Return (X, Y) of the center of cell containing provided text 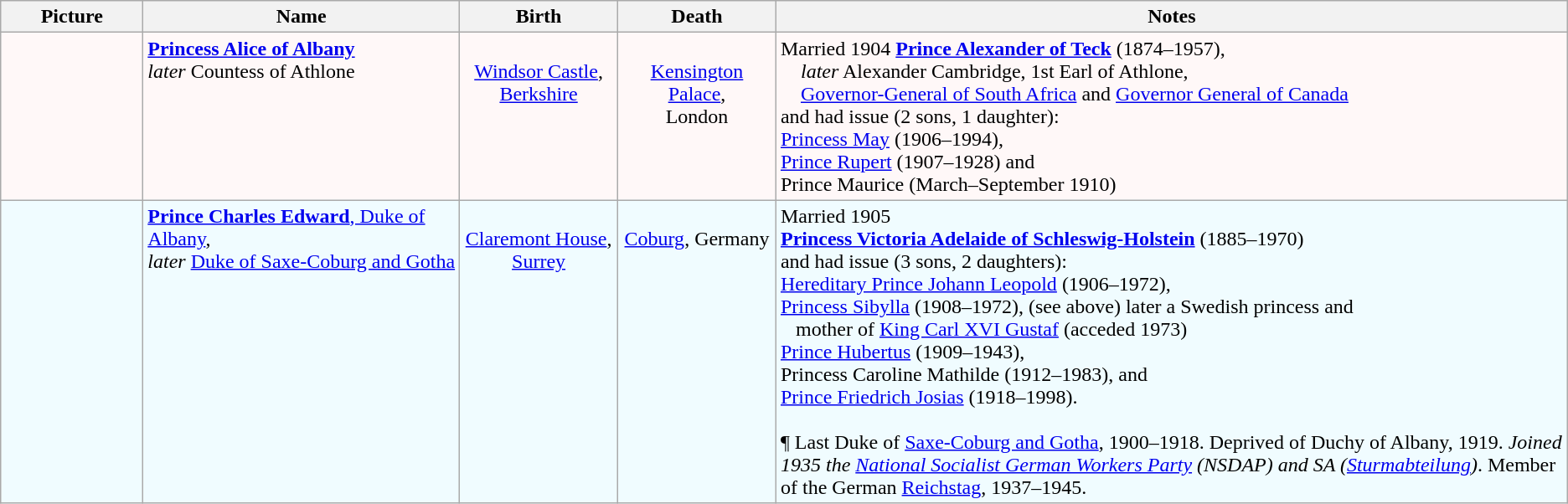
Picture (72, 17)
Claremont House, Surrey (539, 352)
Birth (539, 17)
Kensington Palace, London (697, 116)
Princess Alice of Albanylater Countess of Athlone (302, 116)
Name (302, 17)
Windsor Castle, Berkshire (539, 116)
Death (697, 17)
Notes (1171, 17)
Coburg, Germany (697, 352)
Prince Charles Edward, Duke of Albany, later Duke of Saxe-Coburg and Gotha (302, 352)
